Detect which cell encompasses the target text, then output its (X, Y) center coordinate. 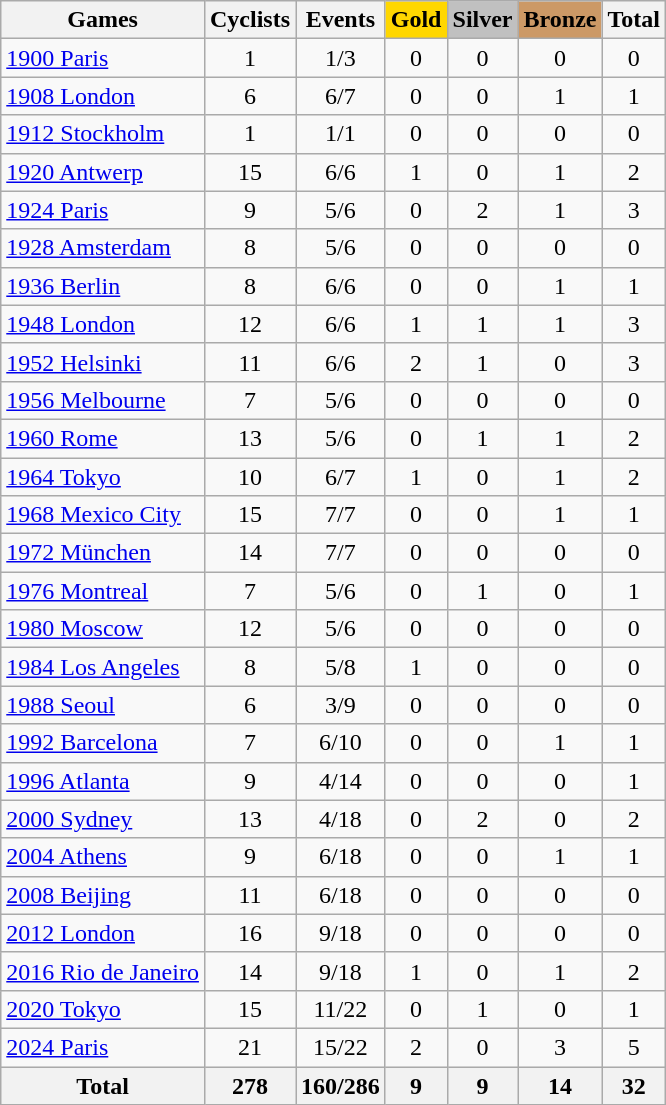
Bronze (560, 20)
4/14 (341, 781)
Cyclists (250, 20)
1980 Moscow (103, 629)
2016 Rio de Janeiro (103, 971)
15/22 (341, 1047)
2024 Paris (103, 1047)
Games (103, 20)
1988 Seoul (103, 705)
1972 München (103, 553)
1952 Helsinki (103, 362)
2004 Athens (103, 857)
5/8 (341, 667)
1900 Paris (103, 58)
1920 Antwerp (103, 172)
1964 Tokyo (103, 477)
5 (634, 1047)
1/1 (341, 134)
10 (250, 477)
1984 Los Angeles (103, 667)
1960 Rome (103, 438)
1908 London (103, 96)
21 (250, 1047)
4/18 (341, 819)
2008 Beijing (103, 895)
1936 Berlin (103, 286)
16 (250, 933)
1/3 (341, 58)
1928 Amsterdam (103, 248)
1924 Paris (103, 210)
2020 Tokyo (103, 1009)
1912 Stockholm (103, 134)
Silver (482, 20)
1956 Melbourne (103, 400)
6/10 (341, 743)
32 (634, 1085)
11/22 (341, 1009)
1992 Barcelona (103, 743)
3/9 (341, 705)
1976 Montreal (103, 591)
Gold (416, 20)
278 (250, 1085)
1948 London (103, 324)
2012 London (103, 933)
2000 Sydney (103, 819)
160/286 (341, 1085)
1968 Mexico City (103, 515)
Events (341, 20)
1996 Atlanta (103, 781)
